Output the [X, Y] coordinate of the center of the cell containing the given text.  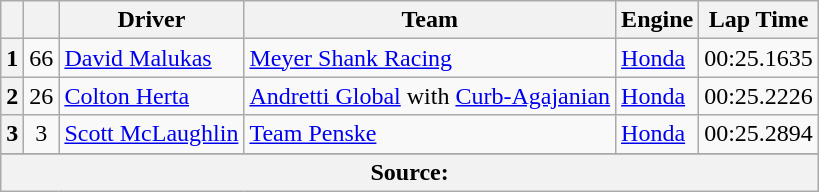
00:25.1635 [759, 58]
00:25.2226 [759, 96]
26 [42, 96]
Team Penske [430, 134]
Andretti Global with Curb-Agajanian [430, 96]
Driver [152, 20]
Engine [658, 20]
Team [430, 20]
1 [12, 58]
Scott McLaughlin [152, 134]
Meyer Shank Racing [430, 58]
Lap Time [759, 20]
2 [12, 96]
David Malukas [152, 58]
00:25.2894 [759, 134]
Source: [410, 172]
66 [42, 58]
Colton Herta [152, 96]
